Identify which cell holds the provided text, then report its (X, Y) central coordinate. 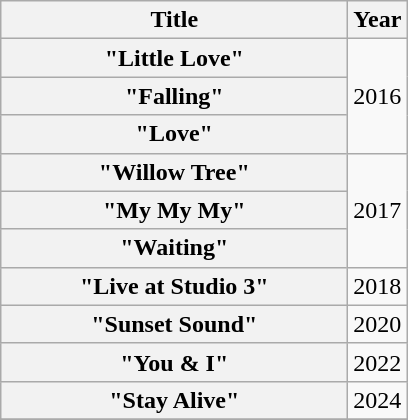
2017 (378, 210)
"Sunset Sound" (174, 324)
"My My My" (174, 210)
"Falling" (174, 96)
"You & I" (174, 362)
2022 (378, 362)
2018 (378, 286)
2016 (378, 96)
2020 (378, 324)
Title (174, 20)
Year (378, 20)
"Little Love" (174, 58)
"Stay Alive" (174, 400)
"Love" (174, 134)
"Waiting" (174, 248)
"Live at Studio 3" (174, 286)
2024 (378, 400)
"Willow Tree" (174, 172)
